For the text-containing cell, return its midpoint in [X, Y] coordinate format. 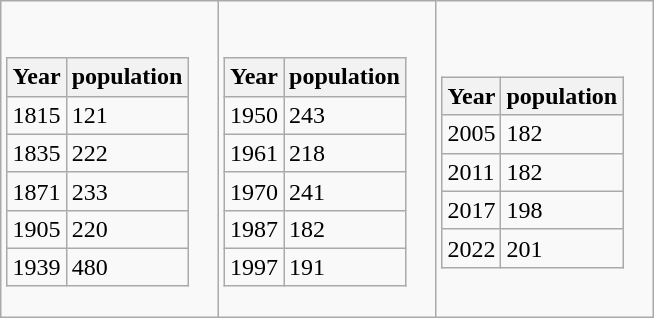
2011 [472, 172]
1871 [36, 191]
220 [127, 229]
Year population 2005 182 2011 182 2017 198 2022 201 [544, 159]
201 [562, 248]
1970 [254, 191]
233 [127, 191]
218 [345, 153]
241 [345, 191]
198 [562, 210]
1835 [36, 153]
1939 [36, 267]
Year population 1950 243 1961 218 1970 241 1987 182 1997 191 [326, 159]
480 [127, 267]
1905 [36, 229]
2022 [472, 248]
1997 [254, 267]
1987 [254, 229]
2017 [472, 210]
1950 [254, 115]
Year population 1815 121 1835 222 1871 233 1905 220 1939 480 [110, 159]
222 [127, 153]
1961 [254, 153]
243 [345, 115]
121 [127, 115]
2005 [472, 134]
191 [345, 267]
1815 [36, 115]
